Capture the cell that displays the provided text and extract its [X, Y] central coordinate. 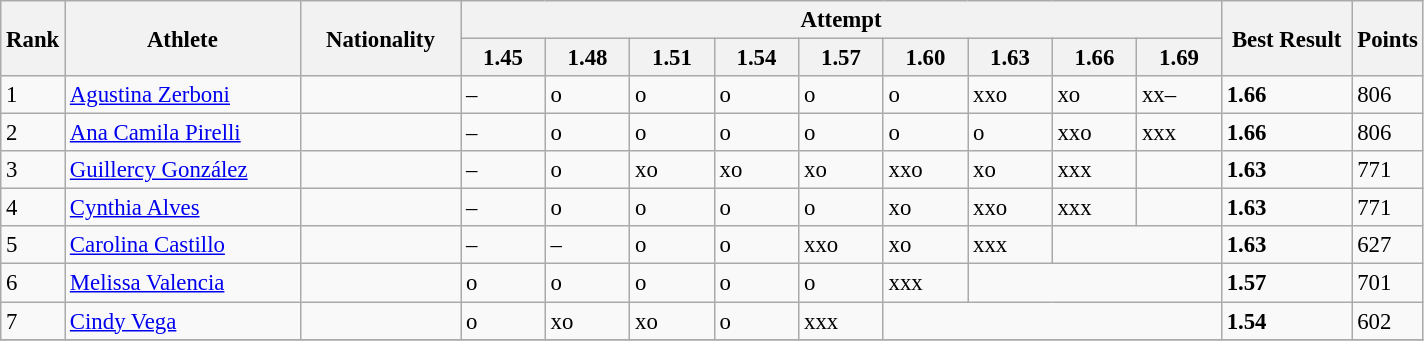
Rank [33, 38]
Ana Camila Pirelli [183, 133]
1.60 [925, 58]
Best Result [1286, 38]
Melissa Valencia [183, 283]
1 [33, 95]
7 [33, 321]
xx– [1180, 95]
Cynthia Alves [183, 208]
701 [1388, 283]
Nationality [380, 38]
2 [33, 133]
602 [1388, 321]
3 [33, 170]
1.69 [1180, 58]
Carolina Castillo [183, 245]
Guillercy González [183, 170]
5 [33, 245]
1.48 [587, 58]
1.51 [672, 58]
Points [1388, 38]
Agustina Zerboni [183, 95]
627 [1388, 245]
Attempt [842, 20]
Cindy Vega [183, 321]
Athlete [183, 38]
4 [33, 208]
1.45 [503, 58]
6 [33, 283]
